Provide the [X, Y] coordinate of the cell's center where the given text is located.  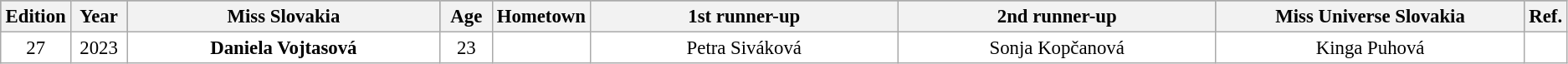
Sonja Kopčanová [1057, 48]
Miss Slovakia [284, 17]
Miss Universe Slovakia [1371, 17]
Ref. [1546, 17]
Edition [36, 17]
Age [466, 17]
27 [36, 48]
Year [99, 17]
2nd runner-up [1057, 17]
2023 [99, 48]
Petra Siváková [744, 48]
Daniela Vojtasová [284, 48]
Hometown [541, 17]
23 [466, 48]
1st runner-up [744, 17]
Kinga Puhová [1371, 48]
